Scan for the cell matching the given text and deliver its [x, y] coordinate at center. 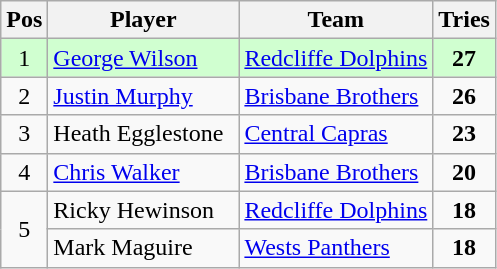
5 [24, 229]
George Wilson [144, 58]
Central Capras [336, 134]
Ricky Hewinson [144, 210]
27 [464, 58]
Heath Egglestone [144, 134]
2 [24, 96]
4 [24, 172]
3 [24, 134]
23 [464, 134]
1 [24, 58]
Mark Maguire [144, 248]
20 [464, 172]
Pos [24, 20]
Wests Panthers [336, 248]
26 [464, 96]
Justin Murphy [144, 96]
Player [144, 20]
Team [336, 20]
Chris Walker [144, 172]
Tries [464, 20]
